Capture the cell that displays the provided text and extract its [X, Y] central coordinate. 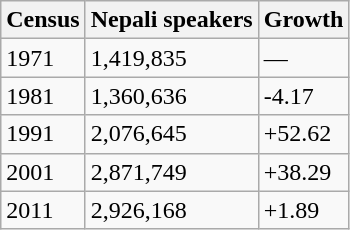
2,926,168 [172, 210]
Nepali speakers [172, 20]
2001 [43, 172]
2,871,749 [172, 172]
Growth [304, 20]
1,360,636 [172, 96]
+52.62 [304, 134]
+38.29 [304, 172]
1981 [43, 96]
2011 [43, 210]
1,419,835 [172, 58]
1991 [43, 134]
Census [43, 20]
+1.89 [304, 210]
-4.17 [304, 96]
2,076,645 [172, 134]
— [304, 58]
1971 [43, 58]
